Find where the given text appears and provide that cell's center as (X, Y) coordinate. 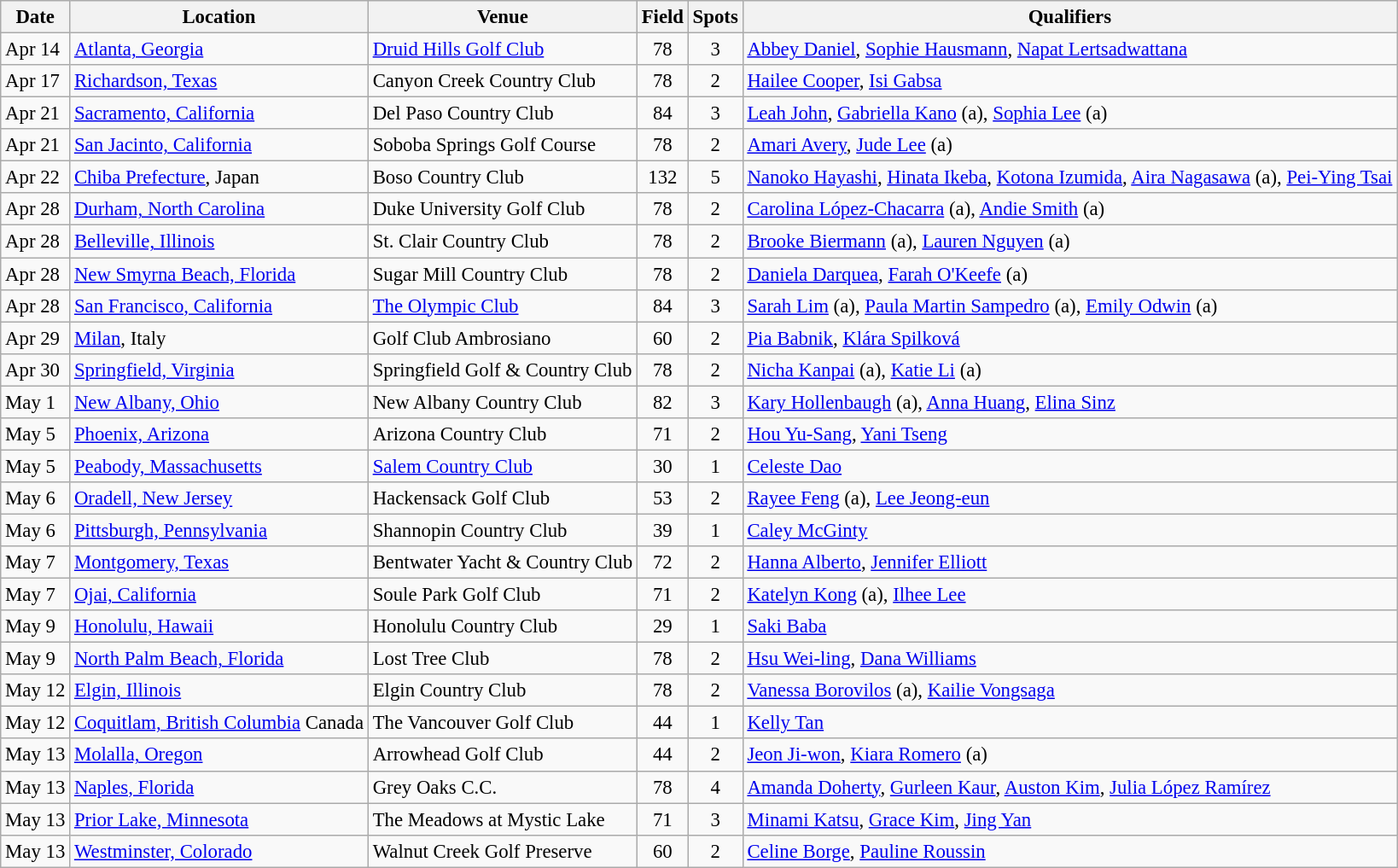
New Smyrna Beach, Florida (219, 274)
Arizona Country Club (502, 434)
Carolina López-Chacarra (a), Andie Smith (a) (1070, 209)
4 (715, 787)
St. Clair Country Club (502, 242)
The Olympic Club (502, 306)
Lost Tree Club (502, 659)
Sacramento, California (219, 114)
Nanoko Hayashi, Hinata Ikeba, Kotona Izumida, Aira Nagasawa (a), Pei-Ying Tsai (1070, 178)
May 1 (36, 402)
Apr 22 (36, 178)
Honolulu, Hawaii (219, 626)
Celeste Dao (1070, 466)
The Meadows at Mystic Lake (502, 819)
Soule Park Golf Club (502, 595)
Saki Baba (1070, 626)
Milan, Italy (219, 338)
Phoenix, Arizona (219, 434)
Duke University Golf Club (502, 209)
Brooke Biermann (a), Lauren Nguyen (a) (1070, 242)
Vanessa Borovilos (a), Kailie Vongsaga (1070, 690)
New Albany, Ohio (219, 402)
Pia Babnik, Klára Spilková (1070, 338)
Richardson, Texas (219, 81)
Hou Yu-Sang, Yani Tseng (1070, 434)
Del Paso Country Club (502, 114)
Coquitlam, British Columbia Canada (219, 723)
Date (36, 17)
Kary Hollenbaugh (a), Anna Huang, Elina Sinz (1070, 402)
Naples, Florida (219, 787)
Ojai, California (219, 595)
Chiba Prefecture, Japan (219, 178)
North Palm Beach, Florida (219, 659)
Shannopin Country Club (502, 530)
Caley McGinty (1070, 530)
Honolulu Country Club (502, 626)
Oradell, New Jersey (219, 498)
72 (662, 562)
Soboba Springs Golf Course (502, 145)
Hailee Cooper, Isi Gabsa (1070, 81)
Daniela Darquea, Farah O'Keefe (a) (1070, 274)
Elgin Country Club (502, 690)
Celine Borge, Pauline Roussin (1070, 851)
Canyon Creek Country Club (502, 81)
Bentwater Yacht & Country Club (502, 562)
Atlanta, Georgia (219, 50)
Golf Club Ambrosiano (502, 338)
Elgin, Illinois (219, 690)
Molalla, Oregon (219, 755)
Qualifiers (1070, 17)
132 (662, 178)
Apr 14 (36, 50)
82 (662, 402)
Springfield, Virginia (219, 370)
Spots (715, 17)
53 (662, 498)
Hanna Alberto, Jennifer Elliott (1070, 562)
Apr 29 (36, 338)
Pittsburgh, Pennsylvania (219, 530)
Leah John, Gabriella Kano (a), Sophia Lee (a) (1070, 114)
Belleville, Illinois (219, 242)
Amanda Doherty, Gurleen Kaur, Auston Kim, Julia López Ramírez (1070, 787)
Apr 30 (36, 370)
Hackensack Golf Club (502, 498)
Montgomery, Texas (219, 562)
Peabody, Massachusetts (219, 466)
The Vancouver Golf Club (502, 723)
Jeon Ji-won, Kiara Romero (a) (1070, 755)
San Jacinto, California (219, 145)
San Francisco, California (219, 306)
Amari Avery, Jude Lee (a) (1070, 145)
Sarah Lim (a), Paula Martin Sampedro (a), Emily Odwin (a) (1070, 306)
Springfield Golf & Country Club (502, 370)
Location (219, 17)
Salem Country Club (502, 466)
Minami Katsu, Grace Kim, Jing Yan (1070, 819)
Abbey Daniel, Sophie Hausmann, Napat Lertsadwattana (1070, 50)
Kelly Tan (1070, 723)
Druid Hills Golf Club (502, 50)
Hsu Wei-ling, Dana Williams (1070, 659)
Nicha Kanpai (a), Katie Li (a) (1070, 370)
Sugar Mill Country Club (502, 274)
Field (662, 17)
39 (662, 530)
Durham, North Carolina (219, 209)
Katelyn Kong (a), Ilhee Lee (1070, 595)
Westminster, Colorado (219, 851)
Prior Lake, Minnesota (219, 819)
30 (662, 466)
Walnut Creek Golf Preserve (502, 851)
Arrowhead Golf Club (502, 755)
29 (662, 626)
New Albany Country Club (502, 402)
Rayee Feng (a), Lee Jeong-eun (1070, 498)
5 (715, 178)
Boso Country Club (502, 178)
Grey Oaks C.C. (502, 787)
Venue (502, 17)
Apr 17 (36, 81)
